Determine the (X, Y) coordinate at the center of the cell enclosing the given text.  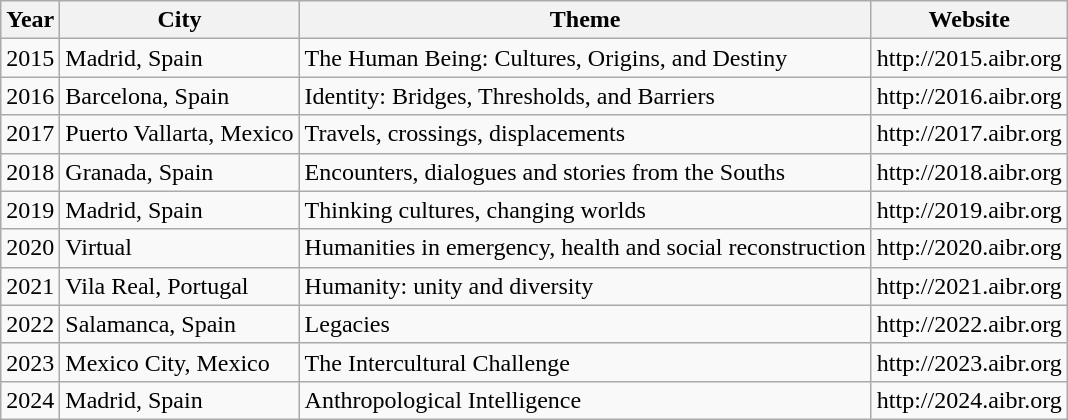
Website (969, 20)
Virtual (180, 248)
2017 (30, 134)
http://2024.aibr.org (969, 400)
http://2023.aibr.org (969, 362)
http://2022.aibr.org (969, 324)
Identity: Bridges, Thresholds, and Barriers (585, 96)
2021 (30, 286)
Humanity: unity and diversity (585, 286)
Legacies (585, 324)
Puerto Vallarta, Mexico (180, 134)
http://2016.aibr.org (969, 96)
The Human Being: Cultures, Origins, and Destiny (585, 58)
http://2020.aibr.org (969, 248)
Mexico City, Mexico (180, 362)
Salamanca, Spain (180, 324)
Theme (585, 20)
The Intercultural Challenge (585, 362)
http://2019.aibr.org (969, 210)
Barcelona, Spain (180, 96)
Year (30, 20)
2018 (30, 172)
2020 (30, 248)
Thinking cultures, changing worlds (585, 210)
Encounters, dialogues and stories from the Souths (585, 172)
http://2021.aibr.org (969, 286)
http://2017.aibr.org (969, 134)
2019 (30, 210)
2024 (30, 400)
2015 (30, 58)
http://2018.aibr.org (969, 172)
Vila Real, Portugal (180, 286)
Anthropological Intelligence (585, 400)
2022 (30, 324)
City (180, 20)
2016 (30, 96)
Travels, crossings, displacements (585, 134)
Humanities in emergency, health and social reconstruction (585, 248)
http://2015.aibr.org (969, 58)
Granada, Spain (180, 172)
2023 (30, 362)
